Find where the given text appears and provide that cell's center as (x, y) coordinate. 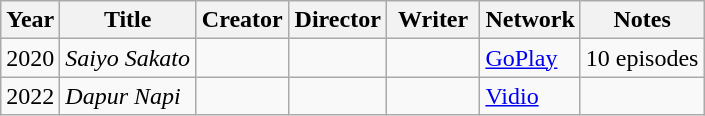
2022 (30, 96)
GoPlay (530, 58)
Saiyo Sakato (128, 58)
Title (128, 20)
Director (338, 20)
Notes (642, 20)
Network (530, 20)
10 episodes (642, 58)
Vidio (530, 96)
Creator (243, 20)
Year (30, 20)
2020 (30, 58)
Writer (433, 20)
Dapur Napi (128, 96)
